Detect which cell encompasses the target text, then output its [X, Y] center coordinate. 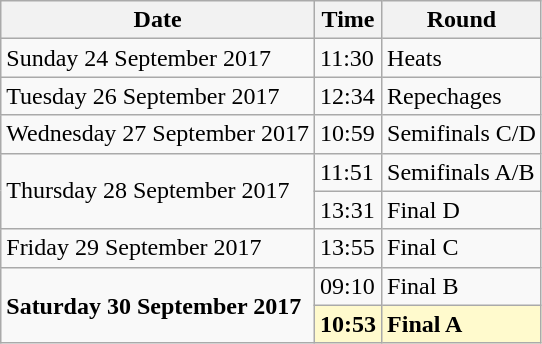
13:31 [348, 210]
Friday 29 September 2017 [158, 248]
11:51 [348, 172]
Tuesday 26 September 2017 [158, 96]
10:59 [348, 134]
Final A [462, 324]
Final C [462, 248]
Semifinals A/B [462, 172]
Final B [462, 286]
12:34 [348, 96]
Sunday 24 September 2017 [158, 58]
11:30 [348, 58]
13:55 [348, 248]
Time [348, 20]
09:10 [348, 286]
Saturday 30 September 2017 [158, 305]
Semifinals C/D [462, 134]
Date [158, 20]
Thursday 28 September 2017 [158, 191]
10:53 [348, 324]
Round [462, 20]
Heats [462, 58]
Wednesday 27 September 2017 [158, 134]
Repechages [462, 96]
Final D [462, 210]
